Capture the cell that displays the provided text and extract its (x, y) central coordinate. 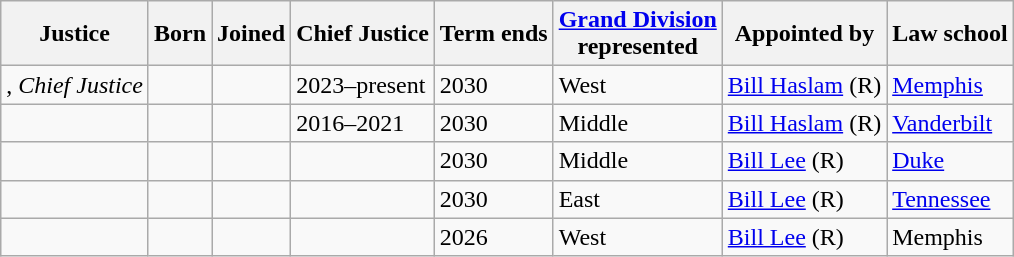
Joined (252, 34)
Tennessee (950, 199)
Born (180, 34)
2026 (494, 237)
Justice (75, 34)
Appointed by (804, 34)
Chief Justice (363, 34)
Duke (950, 161)
Law school (950, 34)
East (638, 199)
Grand Divisionrepresented (638, 34)
, Chief Justice (75, 85)
2023–present (363, 85)
Vanderbilt (950, 123)
2016–2021 (363, 123)
Term ends (494, 34)
